Return the [X, Y] coordinate for the center point of the cell that contains the specified text.  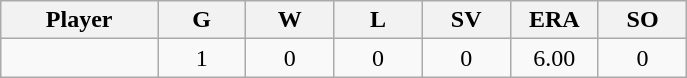
6.00 [554, 58]
ERA [554, 20]
SV [466, 20]
L [378, 20]
SO [642, 20]
G [202, 20]
Player [80, 20]
W [290, 20]
1 [202, 58]
